Locate the cell with the specified text and output its [X, Y] center coordinate. 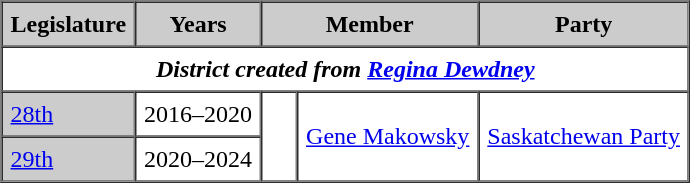
Gene Makowsky [388, 137]
29th [69, 158]
2020–2024 [198, 158]
Party [584, 24]
28th [69, 114]
Years [198, 24]
2016–2020 [198, 114]
Saskatchewan Party [584, 137]
Member [370, 24]
Legislature [69, 24]
District created from Regina Dewdney [346, 68]
